From the cell containing the given text, extract its center point as [X, Y] coordinate. 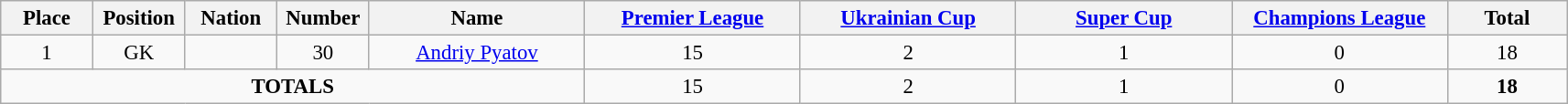
Premier League [693, 18]
Andriy Pyatov [477, 53]
GK [139, 53]
TOTALS [293, 87]
30 [324, 53]
Ukrainian Cup [908, 18]
Name [477, 18]
Place [48, 18]
Total [1507, 18]
Champions League [1340, 18]
Number [324, 18]
Position [139, 18]
Nation [231, 18]
Super Cup [1124, 18]
